Determine the [X, Y] coordinate at the center of the cell enclosing the given text.  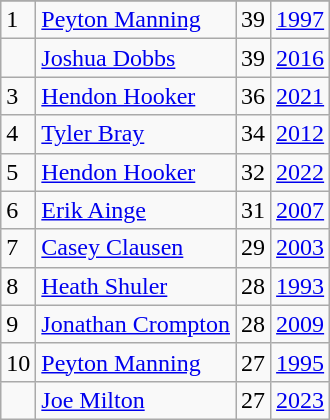
Joe Milton [136, 400]
31 [254, 210]
2021 [300, 96]
2009 [300, 324]
8 [18, 286]
2012 [300, 134]
10 [18, 362]
5 [18, 172]
2023 [300, 400]
Joshua Dobbs [136, 58]
1997 [300, 20]
6 [18, 210]
1993 [300, 286]
Heath Shuler [136, 286]
34 [254, 134]
Erik Ainge [136, 210]
1 [18, 20]
1995 [300, 362]
2022 [300, 172]
Jonathan Crompton [136, 324]
32 [254, 172]
29 [254, 248]
36 [254, 96]
9 [18, 324]
Casey Clausen [136, 248]
4 [18, 134]
2003 [300, 248]
3 [18, 96]
2007 [300, 210]
7 [18, 248]
Tyler Bray [136, 134]
2016 [300, 58]
